Identify which cell holds the provided text, then report its [X, Y] central coordinate. 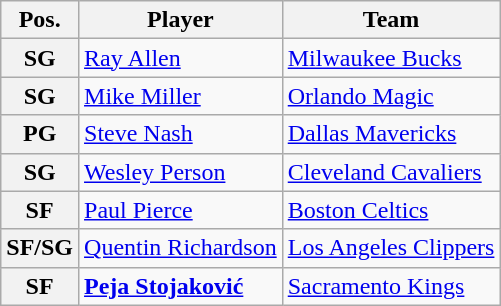
Steve Nash [181, 134]
PG [40, 134]
Mike Miller [181, 96]
Los Angeles Clippers [391, 248]
Quentin Richardson [181, 248]
Boston Celtics [391, 210]
Orlando Magic [391, 96]
Milwaukee Bucks [391, 58]
Team [391, 20]
Sacramento Kings [391, 286]
Ray Allen [181, 58]
Player [181, 20]
Paul Pierce [181, 210]
Dallas Mavericks [391, 134]
Peja Stojaković [181, 286]
SF/SG [40, 248]
Cleveland Cavaliers [391, 172]
Pos. [40, 20]
Wesley Person [181, 172]
